Identify which cell holds the provided text, then report its [X, Y] central coordinate. 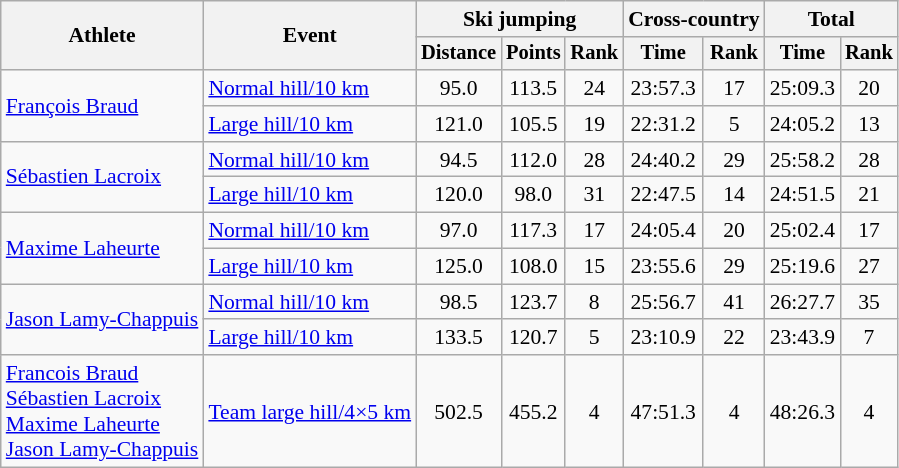
25:56.7 [663, 302]
14 [734, 195]
7 [869, 338]
Cross-country [694, 19]
27 [869, 267]
120.7 [533, 338]
48:26.3 [802, 411]
23:55.6 [663, 267]
24:51.5 [802, 195]
97.0 [458, 231]
24 [594, 88]
41 [734, 302]
25:09.3 [802, 88]
22 [734, 338]
31 [594, 195]
125.0 [458, 267]
8 [594, 302]
13 [869, 124]
133.5 [458, 338]
98.0 [533, 195]
120.0 [458, 195]
Athlete [102, 36]
108.0 [533, 267]
35 [869, 302]
19 [594, 124]
22:47.5 [663, 195]
25:02.4 [802, 231]
Jason Lamy-Chappuis [102, 320]
95.0 [458, 88]
23:43.9 [802, 338]
112.0 [533, 160]
Ski jumping [520, 19]
Event [310, 36]
Francois BraudSébastien LacroixMaxime LaheurteJason Lamy-Chappuis [102, 411]
Sébastien Lacroix [102, 178]
24:05.4 [663, 231]
Team large hill/4×5 km [310, 411]
22:31.2 [663, 124]
455.2 [533, 411]
98.5 [458, 302]
47:51.3 [663, 411]
Points [533, 54]
113.5 [533, 88]
121.0 [458, 124]
Distance [458, 54]
502.5 [458, 411]
21 [869, 195]
23:57.3 [663, 88]
15 [594, 267]
François Braud [102, 106]
23:10.9 [663, 338]
26:27.7 [802, 302]
25:19.6 [802, 267]
94.5 [458, 160]
24:40.2 [663, 160]
105.5 [533, 124]
24:05.2 [802, 124]
117.3 [533, 231]
25:58.2 [802, 160]
Maxime Laheurte [102, 248]
Total [832, 19]
123.7 [533, 302]
